Locate the cell with the specified text and output its [x, y] center coordinate. 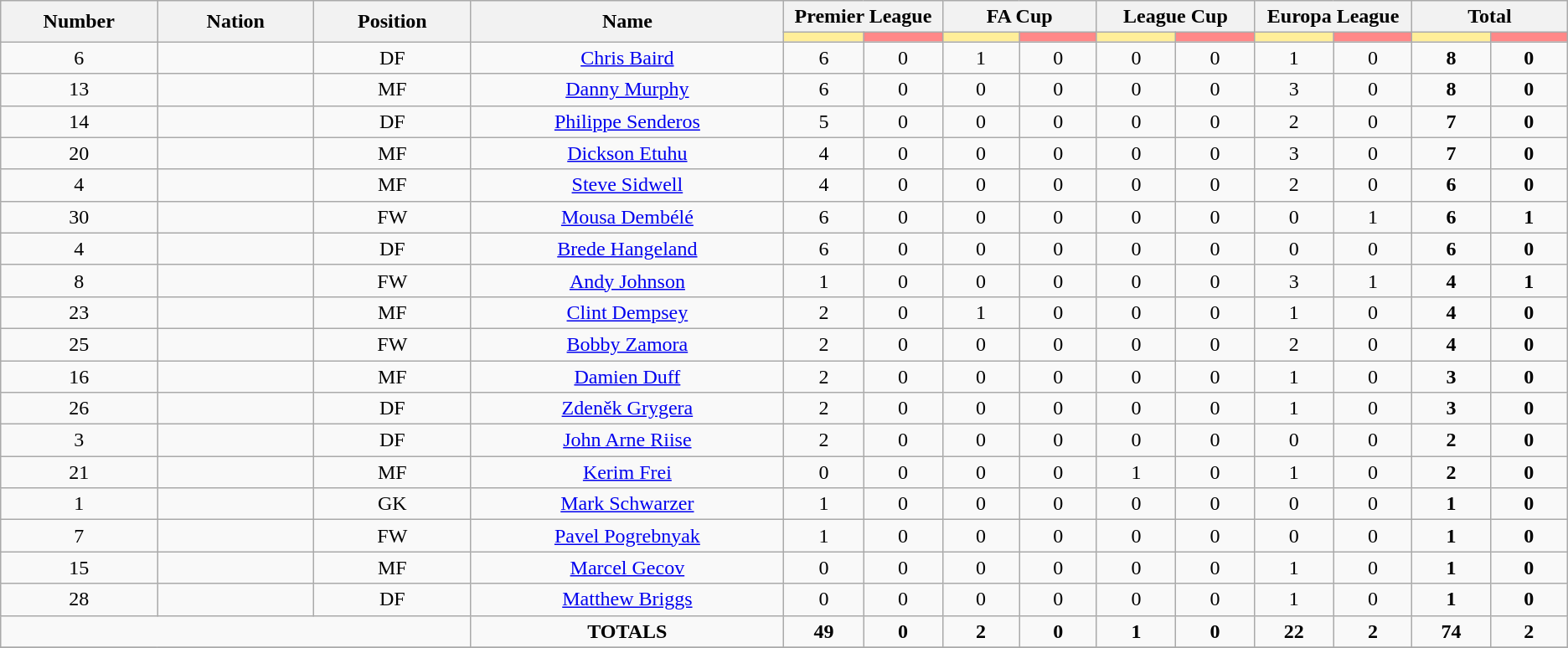
John Arne Riise [627, 440]
Marcel Gecov [627, 568]
Bobby Zamora [627, 344]
74 [1451, 631]
49 [824, 631]
Steve Sidwell [627, 185]
Clint Dempsey [627, 312]
FA Cup [1019, 17]
23 [79, 312]
25 [79, 344]
16 [79, 376]
Europa League [1333, 17]
22 [1293, 631]
Philippe Senderos [627, 121]
Name [627, 22]
Nation [236, 22]
Mousa Dembélé [627, 217]
28 [79, 599]
League Cup [1175, 17]
Total [1490, 17]
Andy Johnson [627, 280]
Pavel Pogrebnyak [627, 536]
30 [79, 217]
20 [79, 153]
Matthew Briggs [627, 599]
TOTALS [627, 631]
13 [79, 90]
GK [392, 504]
Damien Duff [627, 376]
Dickson Etuhu [627, 153]
Chris Baird [627, 58]
26 [79, 409]
Mark Schwarzer [627, 504]
21 [79, 472]
15 [79, 568]
Position [392, 22]
Brede Hangeland [627, 249]
Premier League [863, 17]
Danny Murphy [627, 90]
Number [79, 22]
Kerim Frei [627, 472]
Zdeněk Grygera [627, 409]
5 [824, 121]
14 [79, 121]
